Locate the cell with the specified text and output its (x, y) center coordinate. 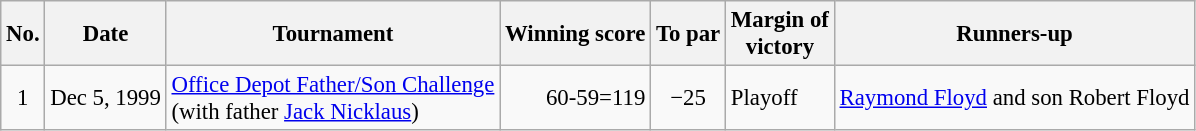
Date (106, 34)
Runners-up (1014, 34)
60-59=119 (576, 98)
Tournament (332, 34)
Dec 5, 1999 (106, 98)
No. (23, 34)
Raymond Floyd and son Robert Floyd (1014, 98)
Margin ofvictory (780, 34)
Playoff (780, 98)
To par (688, 34)
−25 (688, 98)
Office Depot Father/Son Challenge(with father Jack Nicklaus) (332, 98)
1 (23, 98)
Winning score (576, 34)
